Pinpoint the cell where the given text exists, returning its (X, Y) midpoint coordinate. 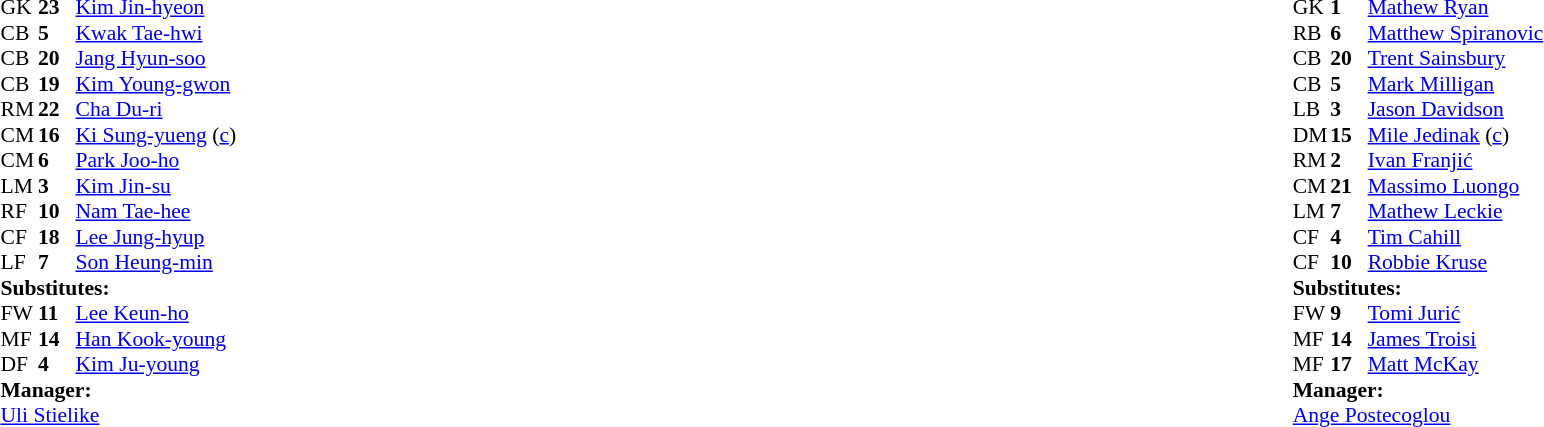
19 (57, 84)
Lee Jung-hyup (156, 237)
LF (19, 263)
22 (57, 109)
Kim Jin-su (156, 186)
9 (1349, 313)
Matt McKay (1456, 365)
Kim Ju-young (156, 365)
Kwak Tae-hwi (156, 33)
Mark Milligan (1456, 84)
DM (1312, 135)
Ivan Franjić (1456, 161)
2 (1349, 161)
17 (1349, 365)
18 (57, 237)
Matthew Spiranovic (1456, 33)
21 (1349, 186)
James Troisi (1456, 339)
Jang Hyun-soo (156, 59)
15 (1349, 135)
Cha Du-ri (156, 109)
16 (57, 135)
Park Joo-ho (156, 161)
LB (1312, 109)
Massimo Luongo (1456, 186)
Nam Tae-hee (156, 211)
Mathew Leckie (1456, 211)
Tomi Jurić (1456, 313)
11 (57, 313)
Mile Jedinak (c) (1456, 135)
RB (1312, 33)
Ki Sung-yueng (c) (156, 135)
Jason Davidson (1456, 109)
Lee Keun-ho (156, 313)
Han Kook-young (156, 339)
DF (19, 365)
Kim Young-gwon (156, 84)
Son Heung-min (156, 263)
RF (19, 211)
Robbie Kruse (1456, 263)
Trent Sainsbury (1456, 59)
Tim Cahill (1456, 237)
